From the cell containing the given text, extract its center point as (X, Y) coordinate. 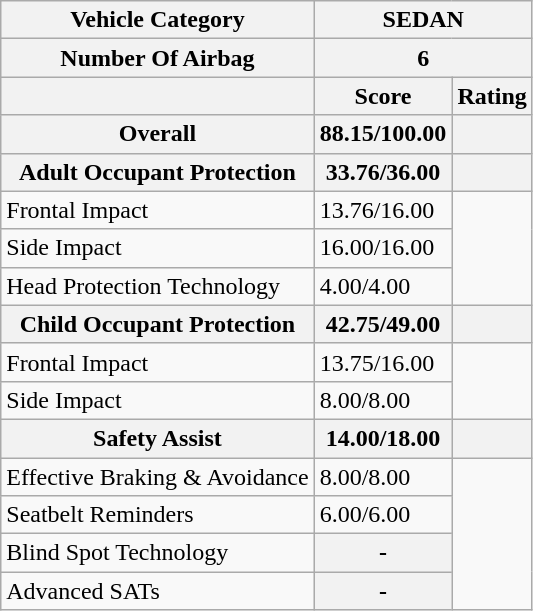
33.76/36.00 (383, 172)
Advanced SATs (158, 591)
Head Protection Technology (158, 286)
6 (423, 58)
13.75/16.00 (383, 362)
16.00/16.00 (383, 248)
SEDAN (423, 20)
Effective Braking & Avoidance (158, 477)
6.00/6.00 (383, 515)
Blind Spot Technology (158, 553)
Child Occupant Protection (158, 324)
14.00/18.00 (383, 438)
Number Of Airbag (158, 58)
42.75/49.00 (383, 324)
Seatbelt Reminders (158, 515)
88.15/100.00 (383, 134)
Adult Occupant Protection (158, 172)
Vehicle Category (158, 20)
13.76/16.00 (383, 210)
Overall (158, 134)
Safety Assist (158, 438)
Rating (492, 96)
Score (383, 96)
4.00/4.00 (383, 286)
